Extract the (x, y) coordinate from the center of the cell holding the provided text.  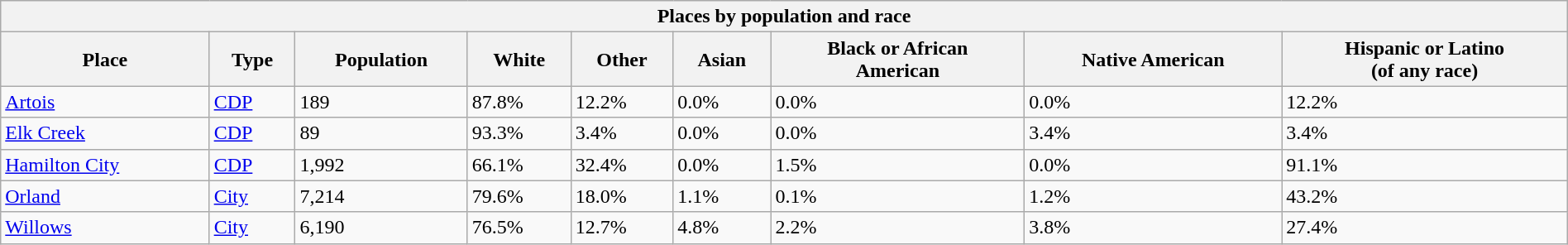
18.0% (622, 196)
Hispanic or Latino(of any race) (1424, 60)
Other (622, 60)
89 (381, 133)
White (519, 60)
2.2% (898, 228)
27.4% (1424, 228)
Black or AfricanAmerican (898, 60)
Elk Creek (105, 133)
32.4% (622, 165)
Willows (105, 228)
Hamilton City (105, 165)
Native American (1153, 60)
Artois (105, 102)
3.8% (1153, 228)
1,992 (381, 165)
12.7% (622, 228)
1.1% (722, 196)
93.3% (519, 133)
66.1% (519, 165)
4.8% (722, 228)
6,190 (381, 228)
Asian (722, 60)
Orland (105, 196)
Place (105, 60)
1.2% (1153, 196)
91.1% (1424, 165)
1.5% (898, 165)
43.2% (1424, 196)
0.1% (898, 196)
76.5% (519, 228)
Places by population and race (784, 17)
Type (252, 60)
79.6% (519, 196)
7,214 (381, 196)
87.8% (519, 102)
Population (381, 60)
189 (381, 102)
